Determine the [x, y] coordinate at the center of the cell enclosing the given text.  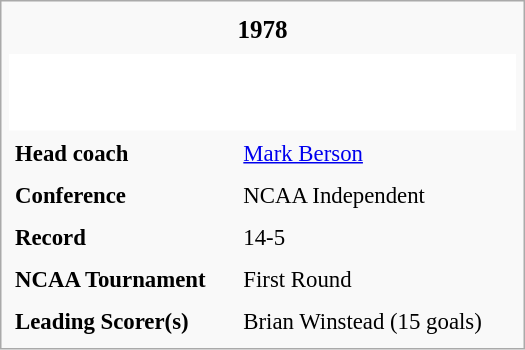
NCAA Independent [376, 196]
Mark Berson [376, 154]
Record [122, 238]
First Round [376, 280]
14-5 [376, 238]
NCAA Tournament [122, 280]
Brian Winstead (15 goals) [376, 322]
Conference [122, 196]
1978 [262, 30]
Head coach [122, 154]
Leading Scorer(s) [122, 322]
